From the cell containing the given text, extract its center point as [x, y] coordinate. 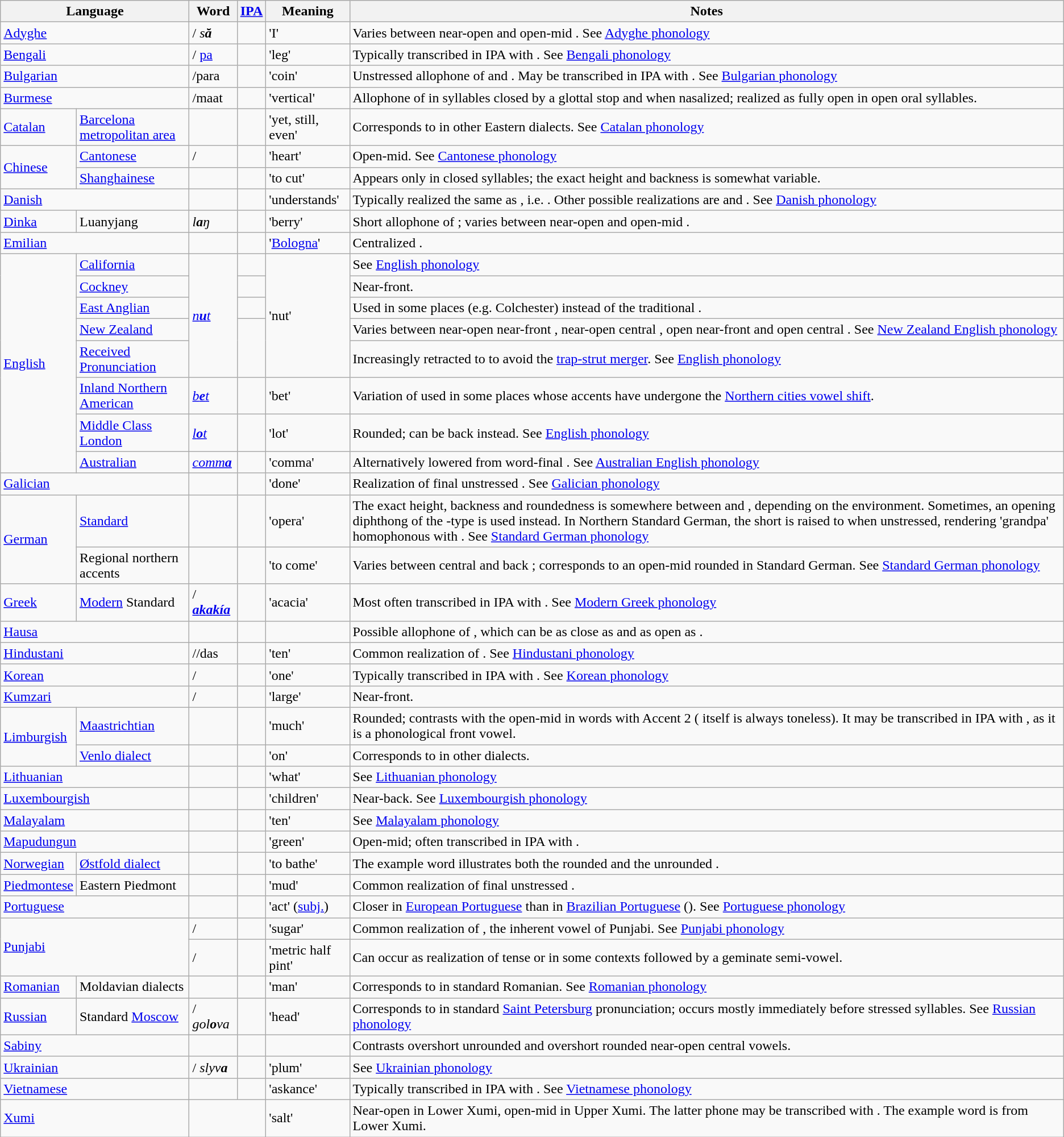
The example word illustrates both the rounded and the unrounded . [706, 864]
Portuguese [95, 907]
Piedmontese [39, 885]
Korean [95, 675]
Hindustani [95, 653]
Centralized . [706, 243]
Luxembourgish [95, 799]
'nut' [308, 315]
English [39, 363]
Allophone of in syllables closed by a glottal stop and when nasalized; realized as fully open in open oral syllables. [706, 98]
Venlo dialect [133, 756]
'green' [308, 842]
Burmese [95, 98]
Used in some places (e.g. Colchester) instead of the traditional . [706, 308]
'large' [308, 696]
Galician [95, 484]
Emilian [95, 243]
See Lithuanian phonology [706, 777]
Open-mid; often transcribed in IPA with . [706, 842]
See Ukrainian phonology [706, 1067]
Modern Standard [133, 603]
comma [213, 462]
Norwegian [39, 864]
'berry' [308, 221]
Near-open in Lower Xumi, open-mid in Upper Xumi. The latter phone may be transcribed with . The example word is from Lower Xumi. [706, 1118]
'children' [308, 799]
Danish [95, 200]
Rounded; can be back instead. See English phonology [706, 433]
'done' [308, 484]
Limburgish [39, 737]
Corresponds to in standard Saint Petersburg pronunciation; occurs mostly immediately before stressed syllables. See Russian phonology [706, 1016]
'Bologna' [308, 243]
'leg' [308, 55]
'to bathe' [308, 864]
Closer in European Portuguese than in Brazilian Portuguese (). See Portuguese phonology [706, 907]
Regional northern accents [133, 565]
German [39, 539]
Corresponds to in standard Romanian. See Romanian phonology [706, 987]
Maastrichtian [133, 725]
Adyghe [95, 33]
Typically transcribed in IPA with . See Bengali phonology [706, 55]
'comma' [308, 462]
Catalan [39, 127]
Unstressed allophone of and . May be transcribed in IPA with . See Bulgarian phonology [706, 76]
Standard Moscow [133, 1016]
Varies between central and back ; corresponds to an open-mid rounded in Standard German. See Standard German phonology [706, 565]
New Zealand [133, 330]
IPA [251, 11]
Near-back. See Luxembourgish phonology [706, 799]
Chinese [39, 167]
'what' [308, 777]
Alternatively lowered from word-final . See Australian English phonology [706, 462]
Malayalam [95, 820]
/ golova [213, 1016]
/para [213, 76]
Word [213, 11]
'on' [308, 756]
Cantonese [133, 156]
'one' [308, 675]
Possible allophone of , which can be as close as and as open as . [706, 632]
Australian [133, 462]
Xumi [95, 1118]
/ să [213, 33]
Russian [39, 1016]
Bengali [95, 55]
Middle Class London [133, 433]
'to come' [308, 565]
//das [213, 653]
Lithuanian [95, 777]
See Malayalam phonology [706, 820]
'lot' [308, 433]
'askance' [308, 1089]
Common realization of final unstressed . [706, 885]
Kumzari [95, 696]
Varies between near-open and open-mid . See Adyghe phonology [706, 33]
Luanyjang [133, 221]
Varies between near-open near-front , near-open central , open near-front and open central . See New Zealand English phonology [706, 330]
'acacia' [308, 603]
'much' [308, 725]
'heart' [308, 156]
nut [213, 315]
'sugar' [308, 928]
'vertical' [308, 98]
Mapudungun [95, 842]
Cockney [133, 286]
Shanghainese [133, 178]
Language [95, 11]
Eastern Piedmont [133, 885]
Barcelona metropolitan area [133, 127]
Østfold dialect [133, 864]
Can occur as realization of tense or in some contexts followed by a geminate semi-vowel. [706, 957]
'head' [308, 1016]
'mud' [308, 885]
Corresponds to in other Eastern dialects. See Catalan phonology [706, 127]
'I' [308, 33]
Typically realized the same as , i.e. . Other possible realizations are and . See Danish phonology [706, 200]
Open-mid. See Cantonese phonology [706, 156]
Contrasts overshort unrounded and overshort rounded near-open central vowels. [706, 1045]
Increasingly retracted to to avoid the trap-strut merger. See English phonology [706, 359]
Most often transcribed in IPA with . See Modern Greek phonology [706, 603]
Sabiny [95, 1045]
Hausa [95, 632]
'to cut' [308, 178]
Corresponds to in other dialects. [706, 756]
Standard [133, 521]
/maat [213, 98]
Notes [706, 11]
'salt' [308, 1118]
Dinka [39, 221]
'coin' [308, 76]
Bulgarian [95, 76]
/ pa [213, 55]
Greek [39, 603]
'understands' [308, 200]
/ slyva [213, 1067]
Appears only in closed syllables; the exact height and backness is somewhat variable. [706, 178]
'bet' [308, 396]
Typically transcribed in IPA with . See Vietnamese phonology [706, 1089]
'act' (subj.) [308, 907]
laŋ [213, 221]
Typically transcribed in IPA with . See Korean phonology [706, 675]
California [133, 264]
Received Pronunciation [133, 359]
lot [213, 433]
Common realization of , the inherent vowel of Punjabi. See Punjabi phonology [706, 928]
Variation of used in some places whose accents have undergone the Northern cities vowel shift. [706, 396]
Vietnamese [95, 1089]
Punjabi [95, 947]
'metric half pint' [308, 957]
'yet, still, even' [308, 127]
Common realization of . See Hindustani phonology [706, 653]
Short allophone of ; varies between near-open and open-mid . [706, 221]
Ukrainian [95, 1067]
/ akakía [213, 603]
Romanian [39, 987]
Realization of final unstressed . See Galician phonology [706, 484]
East Anglian [133, 308]
bet [213, 396]
'opera' [308, 521]
Inland Northern American [133, 396]
Meaning [308, 11]
'plum' [308, 1067]
Moldavian dialects [133, 987]
See English phonology [706, 264]
'man' [308, 987]
